For the text-containing cell, return its midpoint in (x, y) coordinate format. 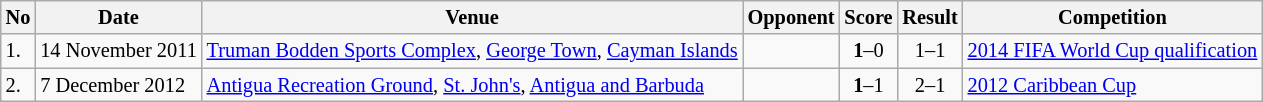
Truman Bodden Sports Complex, George Town, Cayman Islands (472, 51)
Date (118, 17)
2014 FIFA World Cup qualification (1113, 51)
14 November 2011 (118, 51)
2–1 (930, 85)
Result (930, 17)
Competition (1113, 17)
1–0 (868, 51)
Opponent (792, 17)
Antigua Recreation Ground, St. John's, Antigua and Barbuda (472, 85)
1. (18, 51)
No (18, 17)
7 December 2012 (118, 85)
Venue (472, 17)
2. (18, 85)
2012 Caribbean Cup (1113, 85)
Score (868, 17)
